Provide the [X, Y] coordinate of the cell's center where the given text is located.  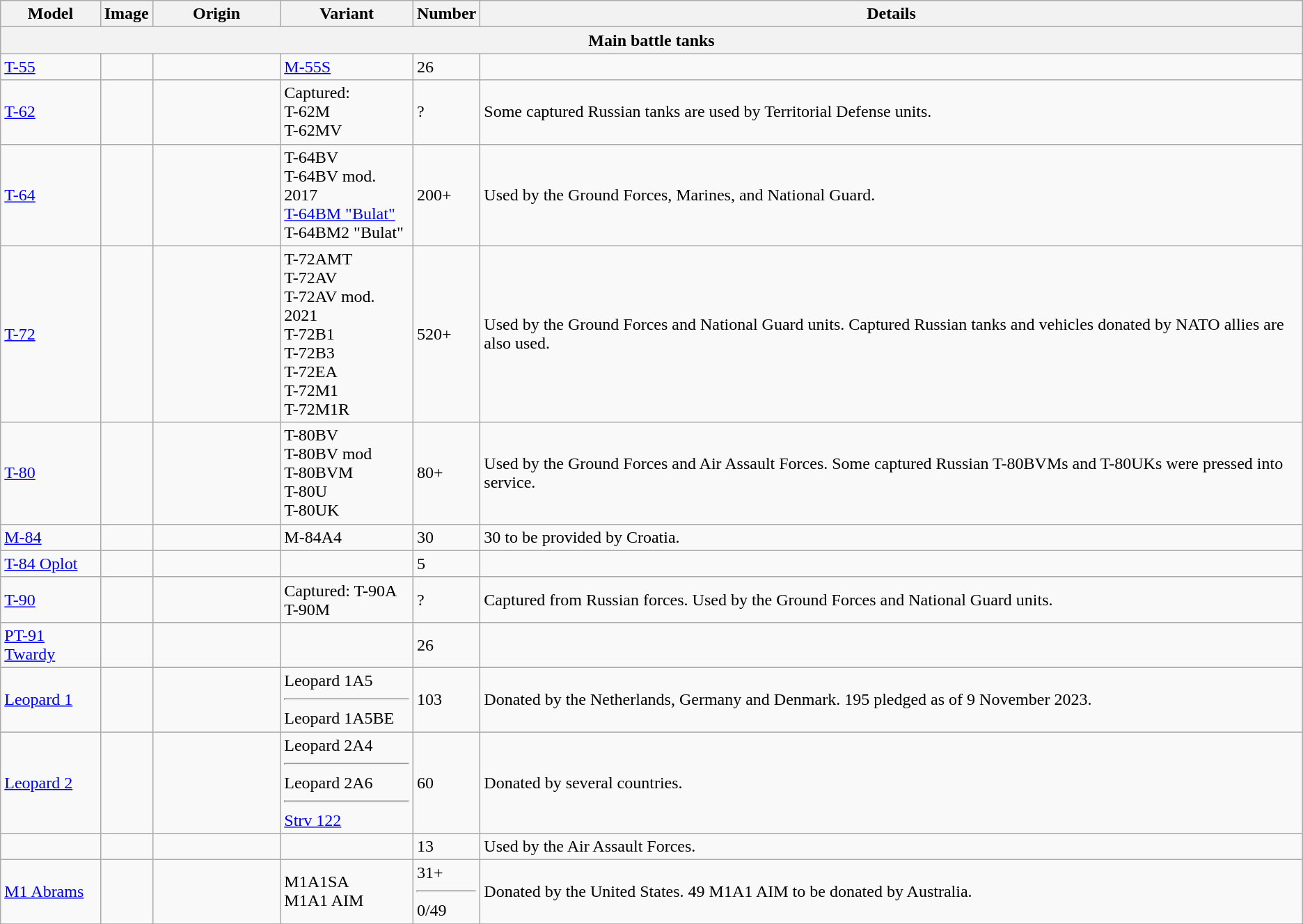
Used by the Ground Forces, Marines, and National Guard. [891, 195]
Origin [216, 14]
Variant [347, 14]
Donated by the Netherlands, Germany and Denmark. 195 pledged as of 9 November 2023. [891, 699]
M1 Abrams [50, 892]
13 [446, 847]
Donated by the United States. 49 M1A1 AIM to be donated by Australia. [891, 892]
T-62 [50, 112]
Leopard 1 [50, 699]
M-84A4 [347, 537]
Number [446, 14]
Used by the Ground Forces and National Guard units. Captured Russian tanks and vehicles donated by NATO allies are also used. [891, 334]
31+0/49 [446, 892]
Leopard 2A4Leopard 2A6Strv 122 [347, 783]
Some captured Russian tanks are used by Territorial Defense units. [891, 112]
30 to be provided by Croatia. [891, 537]
Captured: T-90AT-90M [347, 600]
T-55 [50, 67]
Leopard 1A5 Leopard 1A5BE [347, 699]
M-55S [347, 67]
M-84 [50, 537]
Image [127, 14]
Captured from Russian forces. Used by the Ground Forces and National Guard units. [891, 600]
T-72AMTT-72AVT-72AV mod. 2021T-72B1T-72B3T-72EAT-72M1T-72M1R [347, 334]
Captured: T-62MT-62MV [347, 112]
200+ [446, 195]
5 [446, 564]
T-72 [50, 334]
Leopard 2 [50, 783]
T-64BVT-64BV mod. 2017T-64BM "Bulat"T-64BM2 "Bulat" [347, 195]
80+ [446, 473]
60 [446, 783]
520+ [446, 334]
Donated by several countries. [891, 783]
PT-91 Twardy [50, 644]
Details [891, 14]
Used by the Air Assault Forces. [891, 847]
T-64 [50, 195]
Used by the Ground Forces and Air Assault Forces. Some captured Russian T-80BVMs and T-80UKs were pressed into service. [891, 473]
103 [446, 699]
M1A1SAM1A1 AIM [347, 892]
T-90 [50, 600]
Main battle tanks [651, 40]
T-80 [50, 473]
T-84 Oplot [50, 564]
Model [50, 14]
T-80BVT-80BV modT-80BVMT-80UT-80UK [347, 473]
30 [446, 537]
